Scan for the cell matching the given text and deliver its (X, Y) coordinate at center. 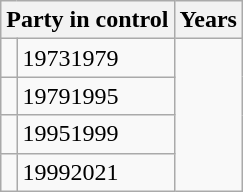
Years (208, 20)
19992021 (96, 172)
Party in control (88, 20)
19951999 (96, 134)
19731979 (96, 58)
19791995 (96, 96)
